Return the (X, Y) coordinate for the center point of the cell that contains the specified text.  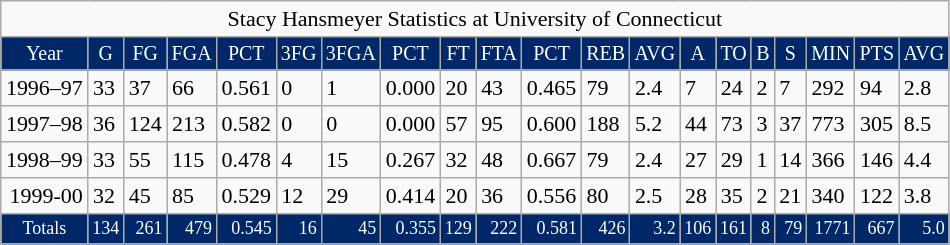
0.545 (246, 228)
106 (698, 228)
129 (458, 228)
213 (192, 124)
REB (605, 54)
0.529 (246, 195)
2.5 (655, 195)
3.8 (924, 195)
0.600 (552, 124)
1771 (830, 228)
27 (698, 160)
366 (830, 160)
5.0 (924, 228)
B (762, 54)
8 (762, 228)
0.561 (246, 88)
3FGA (350, 54)
14 (790, 160)
667 (877, 228)
4.4 (924, 160)
0.667 (552, 160)
0.581 (552, 228)
479 (192, 228)
1999-00 (44, 195)
8.5 (924, 124)
Year (44, 54)
426 (605, 228)
55 (146, 160)
80 (605, 195)
292 (830, 88)
340 (830, 195)
TO (734, 54)
0.478 (246, 160)
MIN (830, 54)
122 (877, 195)
12 (298, 195)
66 (192, 88)
0.267 (411, 160)
4 (298, 160)
146 (877, 160)
24 (734, 88)
1996–97 (44, 88)
43 (499, 88)
FG (146, 54)
773 (830, 124)
73 (734, 124)
1998–99 (44, 160)
0.355 (411, 228)
0.414 (411, 195)
95 (499, 124)
A (698, 54)
0.465 (552, 88)
188 (605, 124)
57 (458, 124)
0.582 (246, 124)
305 (877, 124)
21 (790, 195)
94 (877, 88)
134 (106, 228)
15 (350, 160)
48 (499, 160)
44 (698, 124)
FGA (192, 54)
5.2 (655, 124)
28 (698, 195)
FT (458, 54)
115 (192, 160)
222 (499, 228)
261 (146, 228)
1997–98 (44, 124)
Totals (44, 228)
3 (762, 124)
3.2 (655, 228)
0.556 (552, 195)
16 (298, 228)
G (106, 54)
FTA (499, 54)
S (790, 54)
35 (734, 195)
85 (192, 195)
161 (734, 228)
3FG (298, 54)
PTS (877, 54)
Stacy Hansmeyer Statistics at University of Connecticut (475, 19)
124 (146, 124)
2.8 (924, 88)
